Output the (X, Y) coordinate of the center of the cell containing the given text.  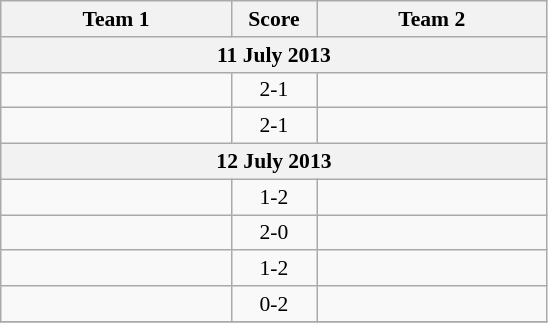
12 July 2013 (274, 162)
11 July 2013 (274, 55)
Score (274, 19)
Team 2 (432, 19)
Team 1 (116, 19)
0-2 (274, 304)
2-0 (274, 233)
